Search for the cell housing the specified text and yield its [X, Y] center coordinate. 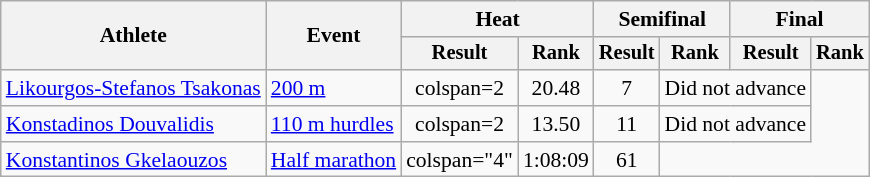
20.48 [556, 88]
Athlete [134, 36]
200 m [334, 88]
13.50 [556, 124]
110 m hurdles [334, 124]
Event [334, 36]
Semifinal [662, 19]
11 [627, 124]
Heat [498, 19]
Final [799, 19]
Konstadinos Douvalidis [134, 124]
Likourgos-Stefanos Tsakonas [134, 88]
7 [627, 88]
